Pinpoint the cell where the given text exists, returning its [X, Y] midpoint coordinate. 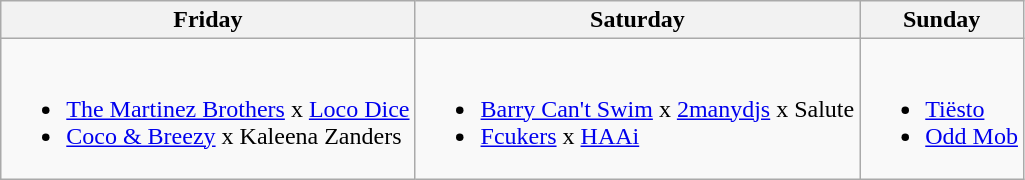
The Martinez Brothers x Loco DiceCoco & Breezy x Kaleena Zanders [208, 109]
Saturday [638, 20]
Friday [208, 20]
Sunday [942, 20]
Barry Can't Swim x 2manydjs x SaluteFcukers x HAAi [638, 109]
TiëstoOdd Mob [942, 109]
